Determine the [x, y] coordinate at the center of the cell enclosing the given text.  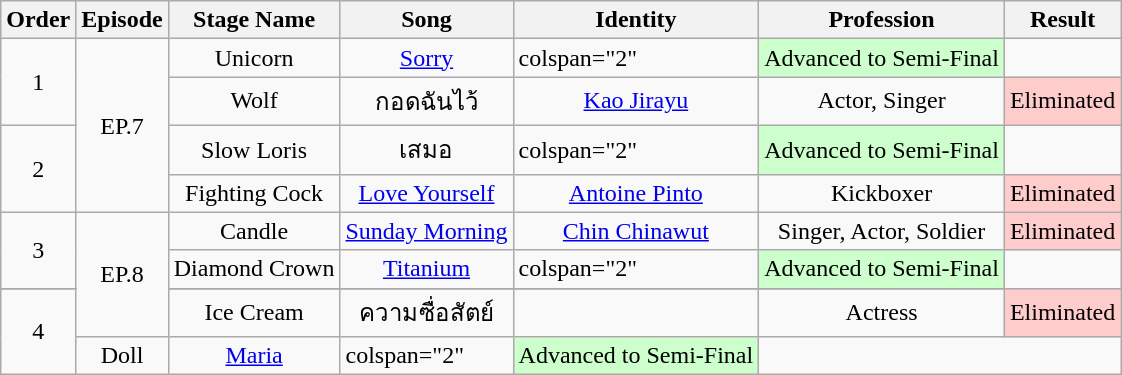
1 [38, 82]
Titanium [426, 269]
Kao Jirayu [636, 102]
Song [426, 20]
Result [1062, 20]
EP.8 [122, 274]
EP.7 [122, 126]
กอดฉันไว้ [426, 102]
4 [38, 332]
Profession [882, 20]
เสมอ [426, 150]
Antoine Pinto [636, 193]
Fighting Cock [254, 193]
Unicorn [254, 58]
Sorry [426, 58]
ความซื่อสัตย์ [426, 312]
Kickboxer [882, 193]
Ice Cream [254, 312]
Singer, Actor, Soldier [882, 231]
Actor, Singer [882, 102]
Chin Chinawut [636, 231]
Sunday Morning [426, 231]
Candle [254, 231]
Maria [254, 356]
Episode [122, 20]
Order [38, 20]
Love Yourself [426, 193]
Stage Name [254, 20]
Identity [636, 20]
Slow Loris [254, 150]
3 [38, 250]
2 [38, 168]
Doll [122, 356]
Diamond Crown [254, 269]
Wolf [254, 102]
Actress [882, 312]
